Detect which cell encompasses the target text, then output its (X, Y) center coordinate. 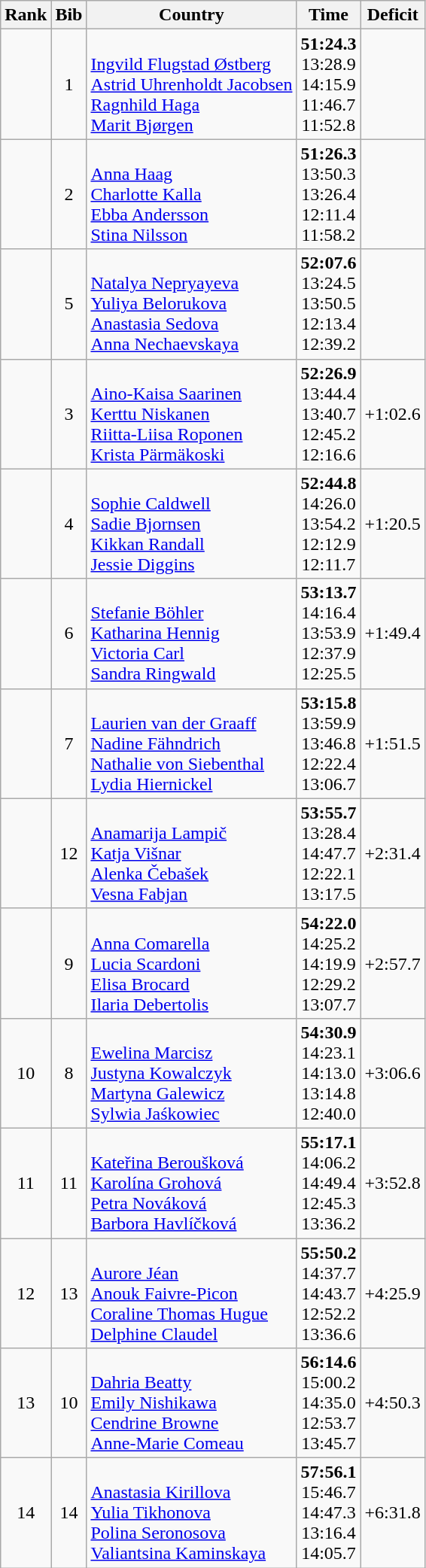
+1:02.6 (393, 414)
+1:49.4 (393, 634)
+1:51.5 (393, 743)
53:55.713:28.414:47.712:22.113:17.5 (328, 853)
Deficit (393, 15)
Rank (26, 15)
Anastasia KirillovaYulia TikhonovaPolina SeronosovaValiantsina Kaminskaya (191, 1513)
Country (191, 15)
1 (69, 84)
54:22.014:25.214:19.912:29.213:07.7 (328, 963)
56:14.615:00.214:35.012:53.713:45.7 (328, 1403)
51:24.313:28.914:15.911:46.711:52.8 (328, 84)
52:26.913:44.413:40.712:45.212:16.6 (328, 414)
5 (69, 304)
Time (328, 15)
Natalya NepryayevaYuliya BelorukovaAnastasia SedovaAnna Nechaevskaya (191, 304)
Dahria BeattyEmily NishikawaCendrine BrowneAnne-Marie Comeau (191, 1403)
52:07.613:24.513:50.512:13.412:39.2 (328, 304)
3 (69, 414)
Kateřina BerouškováKarolína GrohováPetra NovákováBarbora Havlíčková (191, 1183)
4 (69, 524)
53:15.813:59.913:46.812:22.413:06.7 (328, 743)
9 (69, 963)
+1:20.5 (393, 524)
Stefanie BöhlerKatharina HennigVictoria CarlSandra Ringwald (191, 634)
Sophie CaldwellSadie BjornsenKikkan RandallJessie Diggins (191, 524)
+3:52.8 (393, 1183)
7 (69, 743)
+6:31.8 (393, 1513)
Bib (69, 15)
Aurore JéanAnouk Faivre-PiconCoraline Thomas HugueDelphine Claudel (191, 1293)
6 (69, 634)
52:44.814:26.013:54.212:12.912:11.7 (328, 524)
Aino-Kaisa SaarinenKerttu NiskanenRiitta-Liisa RoponenKrista Pärmäkoski (191, 414)
Anamarija LampičKatja VišnarAlenka ČebašekVesna Fabjan (191, 853)
Anna HaagCharlotte KallaEbba AnderssonStina Nilsson (191, 194)
2 (69, 194)
8 (69, 1073)
+2:31.4 (393, 853)
+4:50.3 (393, 1403)
55:17.114:06.214:49.412:45.313:36.2 (328, 1183)
Ingvild Flugstad ØstbergAstrid Uhrenholdt JacobsenRagnhild Haga Marit Bjørgen (191, 84)
+3:06.6 (393, 1073)
+2:57.7 (393, 963)
+4:25.9 (393, 1293)
53:13.714:16.413:53.912:37.912:25.5 (328, 634)
Anna ComarellaLucia ScardoniElisa BrocardIlaria Debertolis (191, 963)
55:50.214:37.714:43.712:52.213:36.6 (328, 1293)
Laurien van der GraaffNadine FähndrichNathalie von SiebenthalLydia Hiernickel (191, 743)
54:30.914:23.114:13.013:14.812:40.0 (328, 1073)
51:26.313:50.313:26.412:11.411:58.2 (328, 194)
57:56.115:46.714:47.313:16.414:05.7 (328, 1513)
Ewelina MarciszJustyna KowalczykMartyna GalewiczSylwia Jaśkowiec (191, 1073)
